Scan for the cell matching the given text and deliver its (X, Y) coordinate at center. 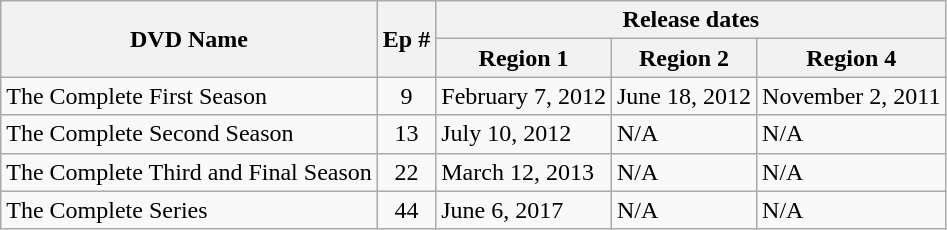
Release dates (691, 20)
22 (406, 172)
13 (406, 134)
Ep # (406, 39)
March 12, 2013 (524, 172)
DVD Name (190, 39)
Region 1 (524, 58)
June 18, 2012 (684, 96)
The Complete Series (190, 210)
February 7, 2012 (524, 96)
Region 4 (852, 58)
July 10, 2012 (524, 134)
44 (406, 210)
The Complete First Season (190, 96)
9 (406, 96)
The Complete Third and Final Season (190, 172)
Region 2 (684, 58)
June 6, 2017 (524, 210)
November 2, 2011 (852, 96)
The Complete Second Season (190, 134)
